Pinpoint the cell where the given text exists, returning its (x, y) midpoint coordinate. 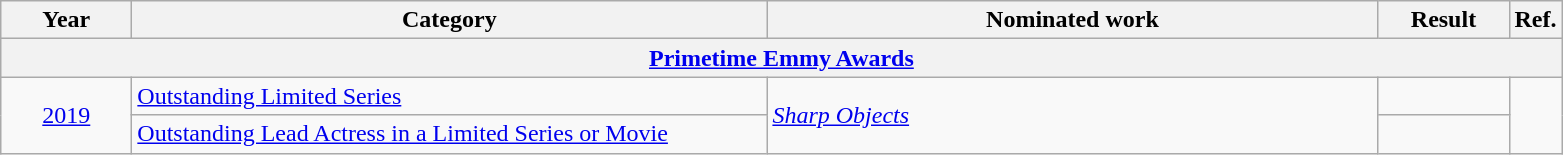
Ref. (1536, 20)
Outstanding Limited Series (450, 96)
2019 (66, 115)
Sharp Objects (1072, 115)
Primetime Emmy Awards (782, 58)
Outstanding Lead Actress in a Limited Series or Movie (450, 134)
Nominated work (1072, 20)
Result (1444, 20)
Year (66, 20)
Category (450, 20)
